Return the (X, Y) coordinate for the center point of the cell that contains the specified text.  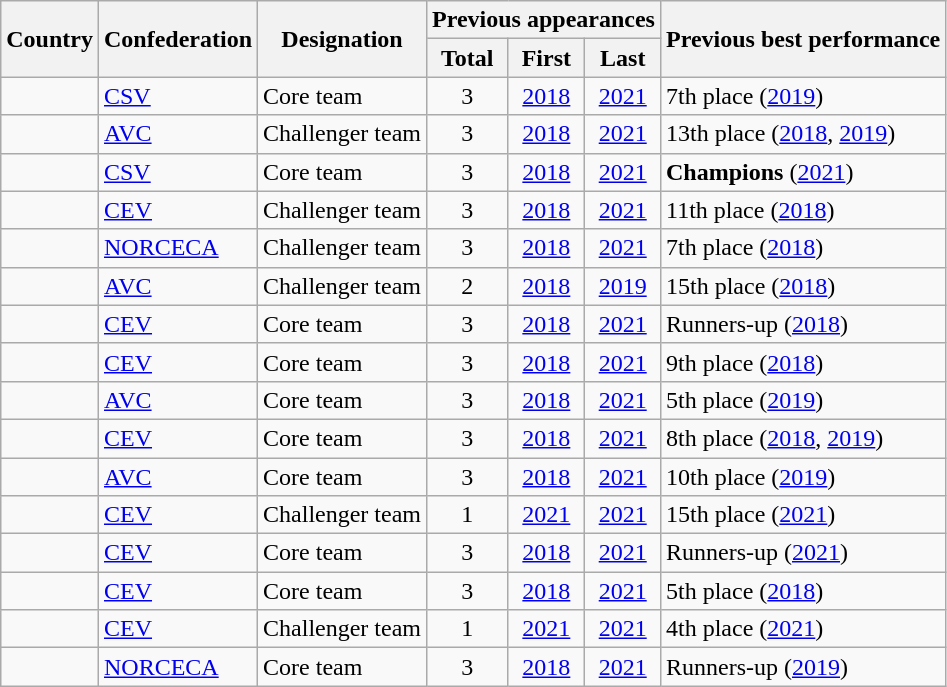
11th place (2018) (802, 210)
10th place (2019) (802, 477)
2019 (623, 286)
Runners-up (2019) (802, 667)
Last (623, 58)
2 (468, 286)
Champions (2021) (802, 172)
9th place (2018) (802, 362)
Runners-up (2018) (802, 324)
5th place (2019) (802, 400)
Runners-up (2021) (802, 553)
Confederation (178, 39)
7th place (2019) (802, 96)
Total (468, 58)
First (546, 58)
Designation (342, 39)
Country (50, 39)
13th place (2018, 2019) (802, 134)
15th place (2018) (802, 286)
Previous best performance (802, 39)
15th place (2021) (802, 515)
5th place (2018) (802, 591)
7th place (2018) (802, 248)
Previous appearances (544, 20)
4th place (2021) (802, 629)
8th place (2018, 2019) (802, 438)
